Find where the given text appears and provide that cell's center as [X, Y] coordinate. 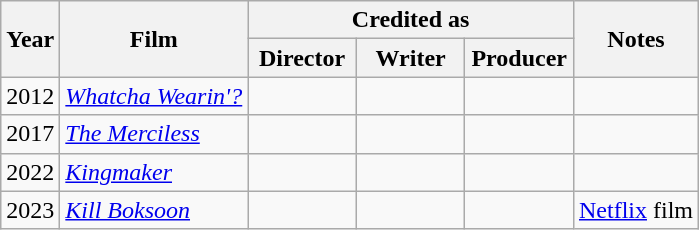
2012 [30, 96]
Writer [410, 58]
Kill Boksoon [154, 210]
Producer [520, 58]
2022 [30, 172]
Film [154, 39]
The Merciless [154, 134]
Whatcha Wearin'? [154, 96]
Year [30, 39]
2023 [30, 210]
Netflix film [636, 210]
Credited as [411, 20]
Notes [636, 39]
Director [302, 58]
2017 [30, 134]
Kingmaker [154, 172]
